Provide the (X, Y) coordinate of the cell's center where the given text is located.  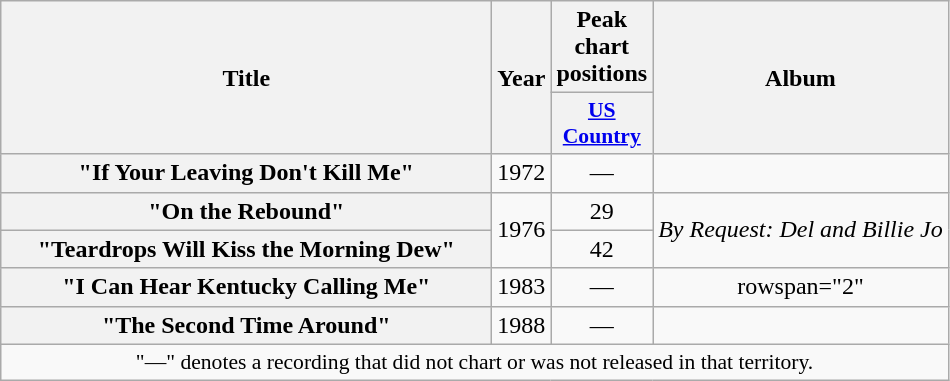
Peakchartpositions (602, 47)
Album (801, 78)
By Request: Del and Billie Jo (801, 230)
"Teardrops Will Kiss the Morning Dew" (246, 249)
29 (602, 211)
"—" denotes a recording that did not chart or was not released in that territory. (475, 362)
42 (602, 249)
1972 (522, 173)
Title (246, 78)
"If Your Leaving Don't Kill Me" (246, 173)
rowspan="2" (801, 287)
1976 (522, 230)
1988 (522, 325)
"The Second Time Around" (246, 325)
"I Can Hear Kentucky Calling Me" (246, 287)
Year (522, 78)
"On the Rebound" (246, 211)
1983 (522, 287)
USCountry (602, 124)
